Provide the [x, y] coordinate of the cell's center where the given text is located.  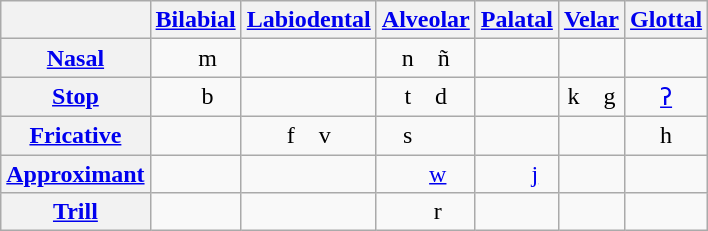
b [196, 97]
h [666, 135]
Palatal [516, 20]
Labiodental [308, 20]
s [426, 135]
w [426, 173]
n ñ [426, 58]
j [516, 173]
Alveolar [426, 20]
ʔ [666, 97]
t d [426, 97]
Stop [76, 97]
m [196, 58]
Glottal [666, 20]
Velar [591, 20]
Nasal [76, 58]
r [426, 212]
k g [591, 97]
Bilabial [196, 20]
Trill [76, 212]
Approximant [76, 173]
f v [308, 135]
Fricative [76, 135]
